Provide the (X, Y) coordinate of the cell's center where the given text is located.  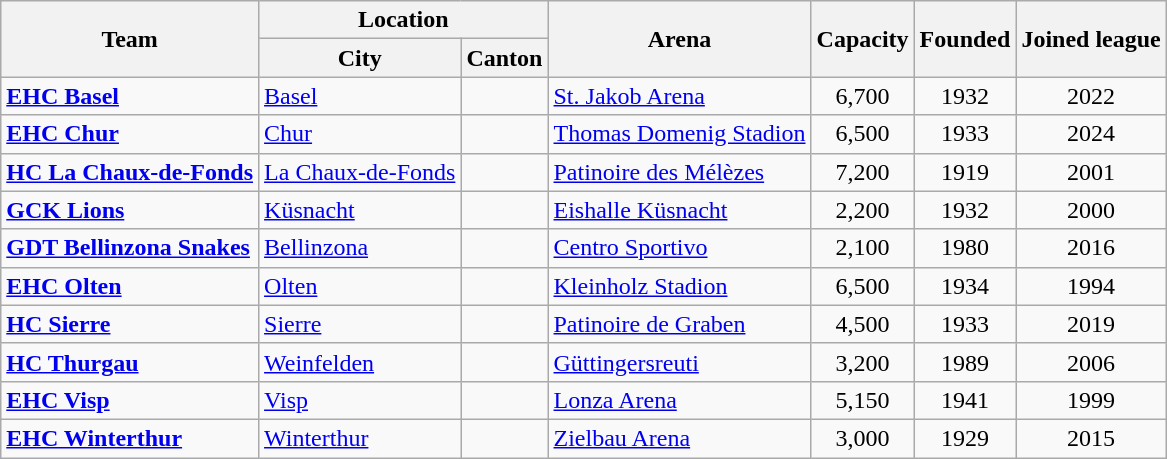
EHC Winterthur (130, 438)
1929 (965, 438)
Winterthur (360, 438)
2019 (1091, 324)
Olten (360, 286)
EHC Chur (130, 134)
Patinoire de Graben (680, 324)
Zielbau Arena (680, 438)
City (360, 58)
2024 (1091, 134)
2022 (1091, 96)
3,200 (862, 362)
Arena (680, 39)
GDT Bellinzona Snakes (130, 248)
EHC Olten (130, 286)
Küsnacht (360, 210)
Bellinzona (360, 248)
1980 (965, 248)
GCK Lions (130, 210)
2,100 (862, 248)
HC La Chaux-de-Fonds (130, 172)
Weinfelden (360, 362)
La Chaux-de-Fonds (360, 172)
6,700 (862, 96)
Chur (360, 134)
1989 (965, 362)
Sierre (360, 324)
Joined league (1091, 39)
Visp (360, 400)
7,200 (862, 172)
2,200 (862, 210)
3,000 (862, 438)
Founded (965, 39)
Kleinholz Stadion (680, 286)
Canton (504, 58)
1994 (1091, 286)
Capacity (862, 39)
St. Jakob Arena (680, 96)
4,500 (862, 324)
1941 (965, 400)
Güttingersreuti (680, 362)
2015 (1091, 438)
HC Sierre (130, 324)
Team (130, 39)
5,150 (862, 400)
Centro Sportivo (680, 248)
Location (404, 20)
1934 (965, 286)
Eishalle Küsnacht (680, 210)
Thomas Domenig Stadion (680, 134)
Basel (360, 96)
2000 (1091, 210)
2001 (1091, 172)
2006 (1091, 362)
Patinoire des Mélèzes (680, 172)
EHC Visp (130, 400)
1999 (1091, 400)
EHC Basel (130, 96)
1919 (965, 172)
2016 (1091, 248)
HC Thurgau (130, 362)
Lonza Arena (680, 400)
